Return [x, y] of the center of cell containing provided text 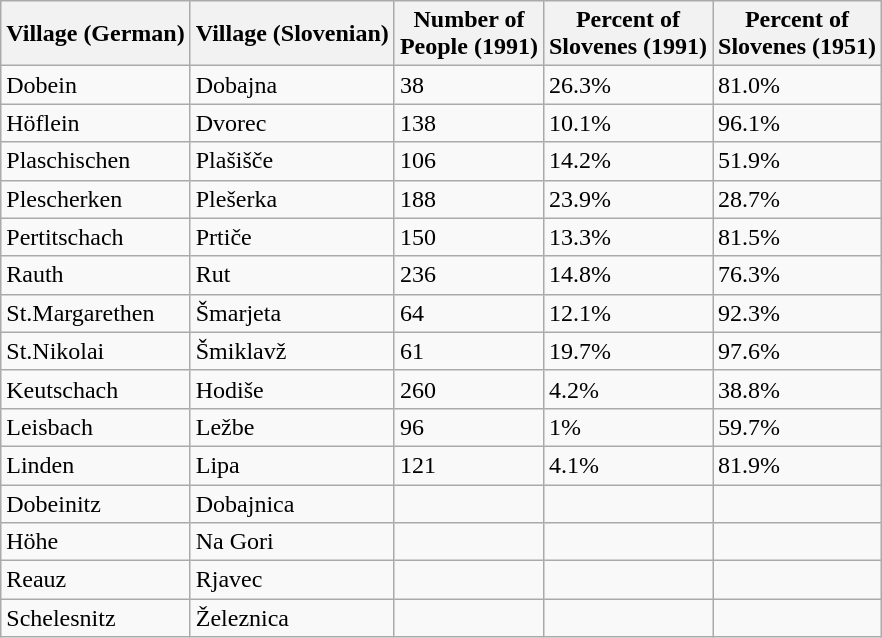
81.0% [796, 85]
150 [468, 237]
Dobajna [292, 85]
Dobein [96, 85]
Rauth [96, 275]
Percent ofSlovenes (1991) [628, 34]
Plašišče [292, 161]
236 [468, 275]
Lipa [292, 465]
14.2% [628, 161]
4.2% [628, 389]
Hodiše [292, 389]
1% [628, 427]
Rut [292, 275]
64 [468, 313]
Pertitschach [96, 237]
Keutschach [96, 389]
Percent ofSlovenes (1951) [796, 34]
38.8% [796, 389]
28.7% [796, 199]
81.5% [796, 237]
96.1% [796, 123]
St.Margarethen [96, 313]
106 [468, 161]
81.9% [796, 465]
Šmarjeta [292, 313]
138 [468, 123]
14.8% [628, 275]
23.9% [628, 199]
188 [468, 199]
Ležbe [292, 427]
Plešerka [292, 199]
Number ofPeople (1991) [468, 34]
Dobajnica [292, 503]
13.3% [628, 237]
38 [468, 85]
Schelesnitz [96, 618]
St.Nikolai [96, 351]
10.1% [628, 123]
Plaschischen [96, 161]
Rjavec [292, 580]
12.1% [628, 313]
Dobeinitz [96, 503]
Leisbach [96, 427]
Village (German) [96, 34]
61 [468, 351]
Na Gori [292, 542]
260 [468, 389]
121 [468, 465]
Plescherken [96, 199]
Reauz [96, 580]
Linden [96, 465]
Dvorec [292, 123]
Železnica [292, 618]
76.3% [796, 275]
97.6% [796, 351]
Prtiče [292, 237]
Höhe [96, 542]
51.9% [796, 161]
26.3% [628, 85]
4.1% [628, 465]
Village (Slovenian) [292, 34]
59.7% [796, 427]
Šmiklavž [292, 351]
Höflein [96, 123]
92.3% [796, 313]
19.7% [628, 351]
96 [468, 427]
